Capture the cell that displays the provided text and extract its (X, Y) central coordinate. 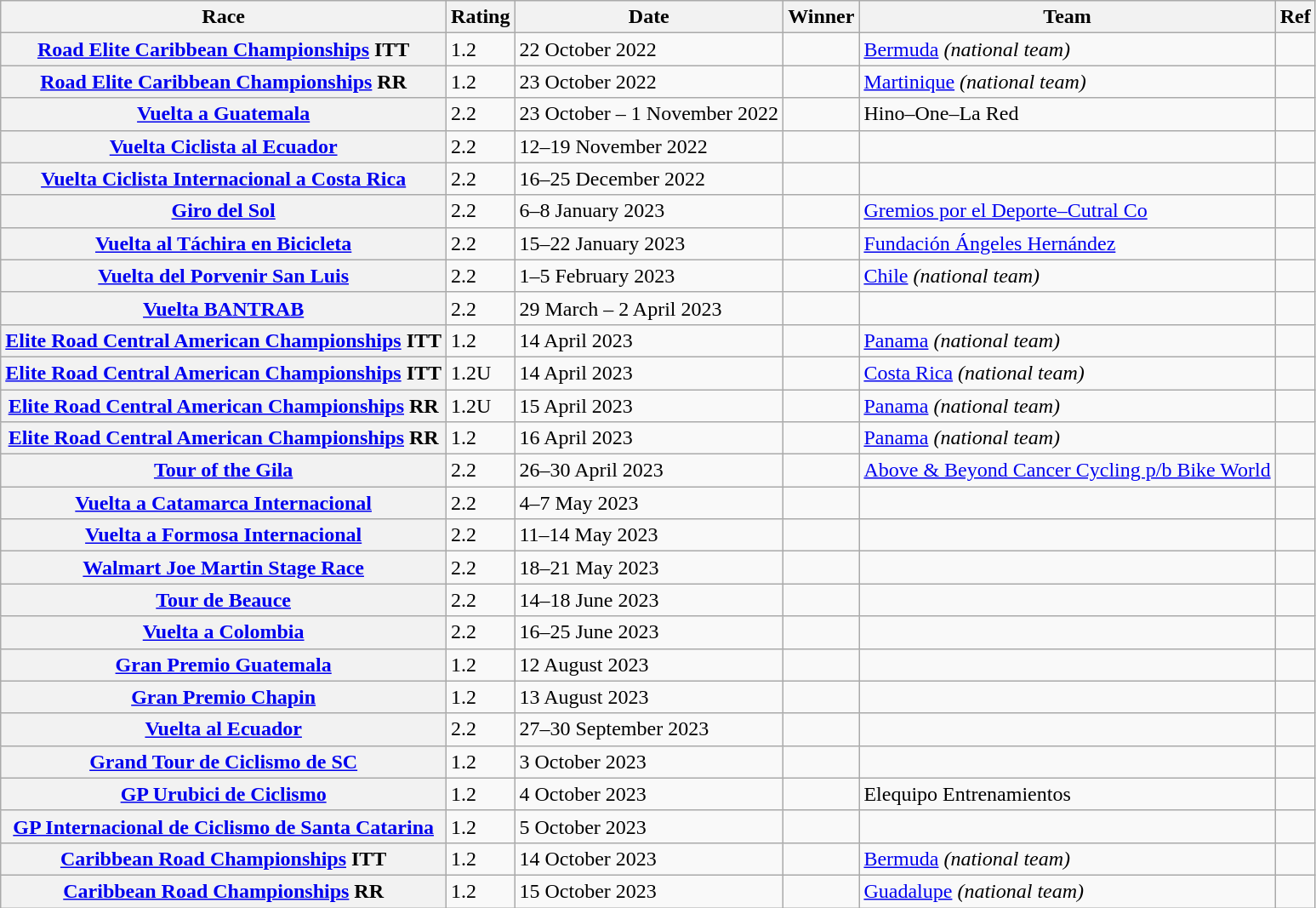
Chile (national team) (1067, 276)
Grand Tour de Ciclismo de SC (224, 762)
14 October 2023 (649, 859)
Guadalupe (national team) (1067, 891)
Vuelta a Guatemala (224, 114)
26–30 April 2023 (649, 471)
Date (649, 17)
4 October 2023 (649, 794)
Road Elite Caribbean Championships RR (224, 82)
Rating (481, 17)
GP Urubici de Ciclismo (224, 794)
Caribbean Road Championships RR (224, 891)
Martinique (national team) (1067, 82)
Elequipo Entrenamientos (1067, 794)
Vuelta Ciclista Internacional a Costa Rica (224, 179)
Vuelta Ciclista al Ecuador (224, 146)
Road Elite Caribbean Championships ITT (224, 49)
GP Internacional de Ciclismo de Santa Catarina (224, 826)
12 August 2023 (649, 665)
Team (1067, 17)
Vuelta del Porvenir San Luis (224, 276)
15–22 January 2023 (649, 243)
6–8 January 2023 (649, 211)
Gran Premio Guatemala (224, 665)
12–19 November 2022 (649, 146)
Gran Premio Chapin (224, 697)
27–30 September 2023 (649, 729)
1–5 February 2023 (649, 276)
16 April 2023 (649, 438)
Gremios por el Deporte–Cutral Co (1067, 211)
Tour de Beauce (224, 600)
23 October – 1 November 2022 (649, 114)
Tour of the Gila (224, 471)
23 October 2022 (649, 82)
5 October 2023 (649, 826)
15 October 2023 (649, 891)
16–25 December 2022 (649, 179)
29 March – 2 April 2023 (649, 308)
16–25 June 2023 (649, 632)
Winner (822, 17)
Vuelta a Catamarca Internacional (224, 503)
Giro del Sol (224, 211)
Ref (1295, 17)
22 October 2022 (649, 49)
Vuelta BANTRAB (224, 308)
Race (224, 17)
15 April 2023 (649, 406)
11–14 May 2023 (649, 535)
Walmart Joe Martin Stage Race (224, 568)
Vuelta al Ecuador (224, 729)
Hino–One–La Red (1067, 114)
13 August 2023 (649, 697)
Vuelta a Formosa Internacional (224, 535)
Vuelta a Colombia (224, 632)
Fundación Ángeles Hernández (1067, 243)
4–7 May 2023 (649, 503)
18–21 May 2023 (649, 568)
Above & Beyond Cancer Cycling p/b Bike World (1067, 471)
3 October 2023 (649, 762)
Vuelta al Táchira en Bicicleta (224, 243)
Costa Rica (national team) (1067, 373)
14–18 June 2023 (649, 600)
Caribbean Road Championships ITT (224, 859)
